Find where the given text appears and provide that cell's center as (X, Y) coordinate. 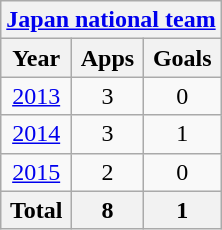
2015 (36, 172)
Total (36, 210)
Year (36, 58)
Goals (182, 58)
Apps (108, 58)
2013 (36, 96)
8 (108, 210)
2014 (36, 134)
2 (108, 172)
Japan national team (111, 20)
